For the text-containing cell, return its midpoint in (x, y) coordinate format. 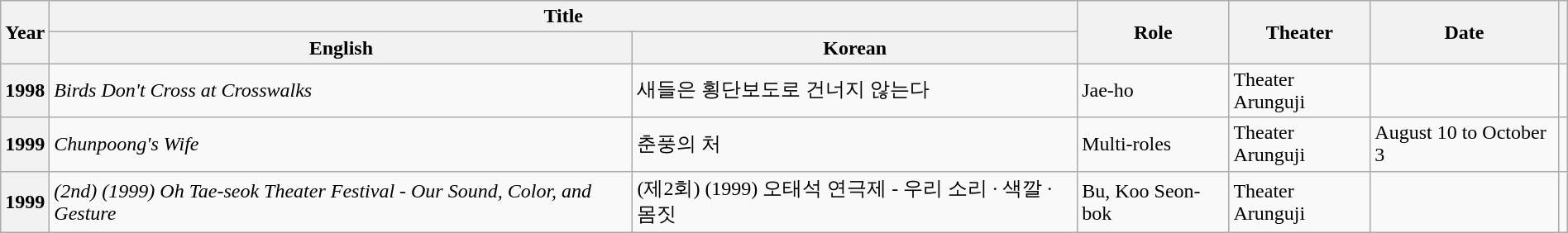
(2nd) (1999) Oh Tae-seok Theater Festival - Our Sound, Color, and Gesture (341, 202)
(제2회) (1999) 오태석 연극제 - 우리 소리 · 색깔 · 몸짓 (855, 202)
1998 (25, 91)
English (341, 48)
Korean (855, 48)
춘풍의 처 (855, 144)
Multi-roles (1153, 144)
Role (1153, 32)
새들은 횡단보도로 건너지 않는다 (855, 91)
August 10 to October 3 (1464, 144)
Date (1464, 32)
Jae-ho (1153, 91)
Theater (1300, 32)
Chunpoong's Wife (341, 144)
Birds Don't Cross at Crosswalks (341, 91)
Year (25, 32)
Title (564, 17)
Bu, Koo Seon-bok (1153, 202)
